Output the [X, Y] coordinate of the center of the cell containing the given text.  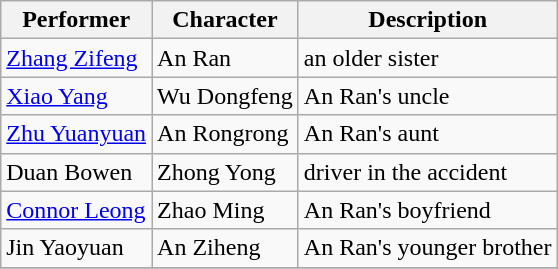
Zhu Yuanyuan [76, 134]
Zhong Yong [226, 172]
An Ran's aunt [428, 134]
Character [226, 20]
Jin Yaoyuan [76, 248]
An Ran's younger brother [428, 248]
Wu Dongfeng [226, 96]
Xiao Yang [76, 96]
driver in the accident [428, 172]
Description [428, 20]
Connor Leong [76, 210]
Performer [76, 20]
Duan Bowen [76, 172]
An Rongrong [226, 134]
Zhang Zifeng [76, 58]
An Ziheng [226, 248]
An Ran's boyfriend [428, 210]
An Ran [226, 58]
Zhao Ming [226, 210]
an older sister [428, 58]
An Ran's uncle [428, 96]
